Capture the cell that displays the provided text and extract its [x, y] central coordinate. 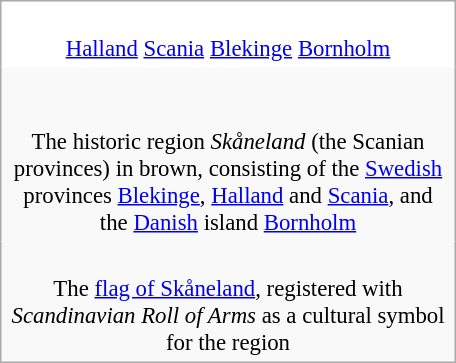
Halland Scania Blekinge Bornholm [228, 34]
The flag of Skåneland, registered with Scandinavian Roll of Arms as a cultural symbol for the region [228, 302]
